Pinpoint the cell where the given text exists, returning its (x, y) midpoint coordinate. 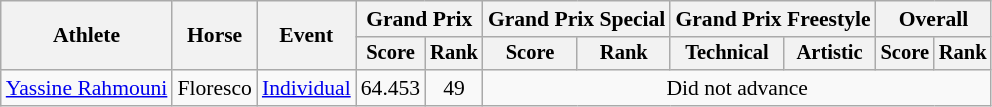
49 (454, 88)
Did not advance (738, 88)
Event (306, 36)
Floresco (214, 88)
Grand Prix (420, 19)
Yassine Rahmouni (87, 88)
Individual (306, 88)
Technical (726, 54)
Grand Prix Special (577, 19)
Artistic (830, 54)
Athlete (87, 36)
Horse (214, 36)
Grand Prix Freestyle (772, 19)
64.453 (390, 88)
Overall (934, 19)
